Detect which cell encompasses the target text, then output its [X, Y] center coordinate. 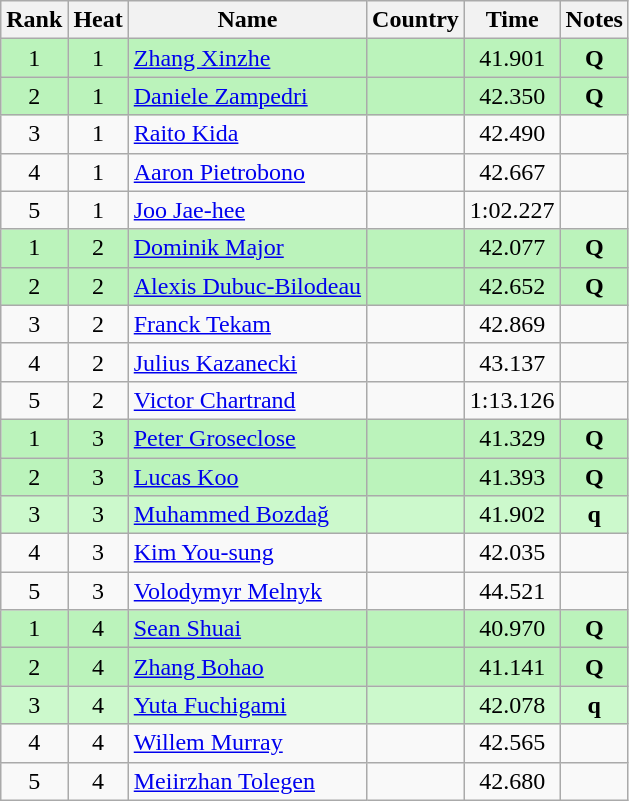
41.901 [512, 58]
1:02.227 [512, 210]
42.350 [512, 96]
41.393 [512, 477]
42.565 [512, 743]
Lucas Koo [247, 477]
42.869 [512, 324]
Daniele Zampedri [247, 96]
42.078 [512, 705]
Muhammed Bozdağ [247, 515]
Meiirzhan Tolegen [247, 781]
Yuta Fuchigami [247, 705]
Kim You-sung [247, 553]
Victor Chartrand [247, 400]
41.141 [512, 667]
42.652 [512, 286]
Volodymyr Melnyk [247, 591]
43.137 [512, 362]
Heat [98, 20]
42.035 [512, 553]
Peter Groseclose [247, 438]
Time [512, 20]
41.329 [512, 438]
42.680 [512, 781]
Raito Kida [247, 134]
41.902 [512, 515]
Sean Shuai [247, 629]
Aaron Pietrobono [247, 172]
Julius Kazanecki [247, 362]
Alexis Dubuc-Bilodeau [247, 286]
40.970 [512, 629]
Country [416, 20]
Rank [34, 20]
Willem Murray [247, 743]
42.077 [512, 248]
Notes [594, 20]
42.667 [512, 172]
Joo Jae-hee [247, 210]
42.490 [512, 134]
1:13.126 [512, 400]
Dominik Major [247, 248]
Zhang Bohao [247, 667]
Zhang Xinzhe [247, 58]
Franck Tekam [247, 324]
Name [247, 20]
44.521 [512, 591]
